Scan for the cell matching the given text and deliver its [X, Y] coordinate at center. 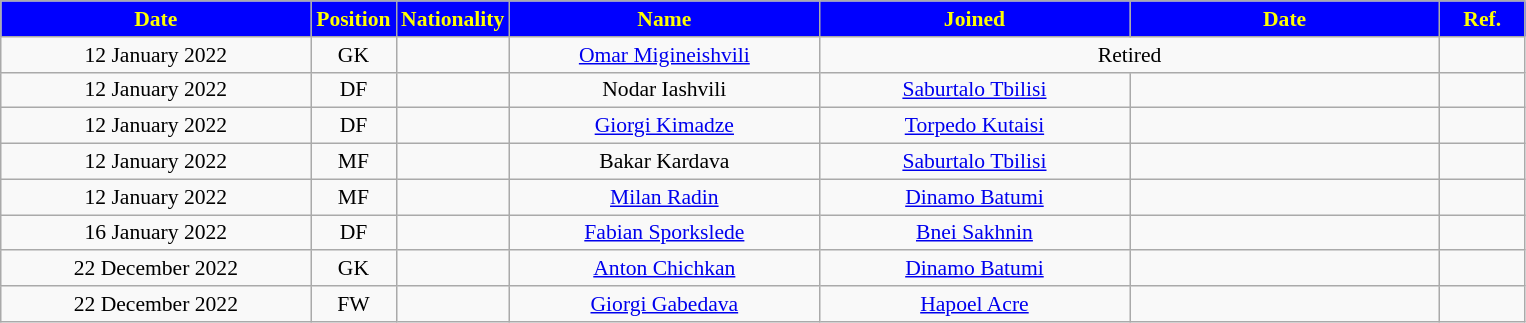
16 January 2022 [156, 233]
Joined [974, 19]
Bakar Kardava [664, 162]
Fabian Sporkslede [664, 233]
Ref. [1482, 19]
Hapoel Acre [974, 304]
Name [664, 19]
Milan Radin [664, 197]
Bnei Sakhnin [974, 233]
Omar Migineishvili [664, 55]
FW [354, 304]
Giorgi Gabedava [664, 304]
Retired [1129, 55]
Torpedo Kutaisi [974, 126]
Anton Chichkan [664, 269]
Nodar Iashvili [664, 90]
Position [354, 19]
Giorgi Kimadze [664, 126]
Nationality [452, 19]
